Identify which cell holds the provided text, then report its (x, y) central coordinate. 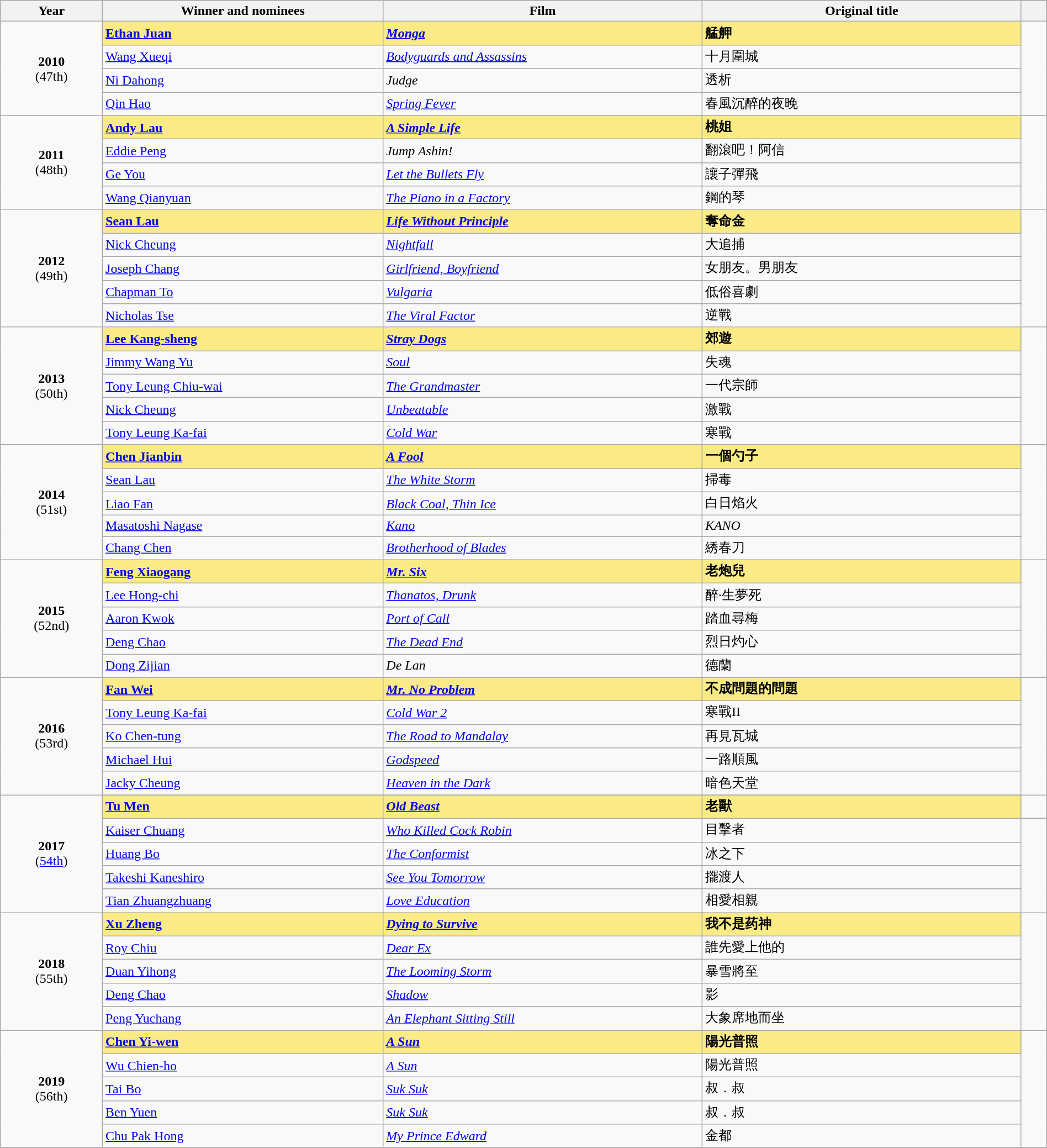
A Simple Life (543, 127)
Roy Chiu (243, 948)
Andy Lau (243, 127)
De Lan (543, 666)
2012(49th) (52, 268)
女朋友。男朋友 (861, 268)
Jacky Cheung (243, 783)
綉春刀 (861, 548)
Lee Kang-sheng (243, 339)
Original title (861, 11)
一個勺子 (861, 456)
暗色天堂 (861, 783)
冰之下 (861, 854)
2011(48th) (52, 162)
An Elephant Sitting Still (543, 1019)
Eddie Peng (243, 151)
Stray Dogs (543, 339)
Ni Dahong (243, 81)
Judge (543, 81)
大象席地而坐 (861, 1019)
Tai Bo (243, 1089)
Brotherhood of Blades (543, 548)
Dong Zijian (243, 666)
Tony Leung Chiu-wai (243, 386)
Soul (543, 362)
Dear Ex (543, 948)
Fan Wei (243, 689)
寒戰II (861, 713)
老炮兒 (861, 571)
2015(52nd) (52, 619)
Black Coal, Thin Ice (543, 504)
低俗喜劇 (861, 292)
Godspeed (543, 760)
激戰 (861, 410)
不成問題的問題 (861, 689)
翻滾吧！阿信 (861, 151)
誰先愛上他的 (861, 948)
Huang Bo (243, 854)
烈日灼心 (861, 642)
Cold War (543, 433)
The Grandmaster (543, 386)
醉·生夢死 (861, 596)
春風沉醉的夜晚 (861, 104)
十月圍城 (861, 56)
我不是药神 (861, 925)
Tian Zhuangzhuang (243, 901)
Masatoshi Nagase (243, 526)
2014(51st) (52, 502)
一路順風 (861, 760)
Ethan Juan (243, 33)
失魂 (861, 362)
Lee Hong-chi (243, 596)
2017(54th) (52, 854)
逆戰 (861, 316)
Girlfriend, Boyfriend (543, 268)
Life Without Principle (543, 221)
奪命金 (861, 221)
Bodyguards and Assassins (543, 56)
Michael Hui (243, 760)
擺渡人 (861, 877)
影 (861, 994)
KANO (861, 526)
桃姐 (861, 127)
Spring Fever (543, 104)
讓子彈飛 (861, 175)
The Looming Storm (543, 971)
Takeshi Kaneshiro (243, 877)
Duan Yihong (243, 971)
Mr. No Problem (543, 689)
德蘭 (861, 666)
The Piano in a Factory (543, 198)
Nightfall (543, 245)
Nicholas Tse (243, 316)
大追捕 (861, 245)
Year (52, 11)
Kano (543, 526)
Shadow (543, 994)
Chang Chen (243, 548)
老獸 (861, 807)
Chapman To (243, 292)
The Dead End (543, 642)
Xu Zheng (243, 925)
Feng Xiaogang (243, 571)
Chen Yi-wen (243, 1042)
艋舺 (861, 33)
Mr. Six (543, 571)
The Viral Factor (543, 316)
Ben Yuen (243, 1113)
My Prince Edward (543, 1136)
Unbeatable (543, 410)
暴雪將至 (861, 971)
The Conformist (543, 854)
Kaiser Chuang (243, 830)
Wu Chien-ho (243, 1065)
透析 (861, 81)
寒戰 (861, 433)
Ko Chen-tung (243, 736)
踏血尋梅 (861, 619)
Chen Jianbin (243, 456)
The Road to Mandalay (543, 736)
Joseph Chang (243, 268)
2018(55th) (52, 971)
Old Beast (543, 807)
Winner and nominees (243, 11)
2019(56th) (52, 1088)
Wang Xueqi (243, 56)
The White Storm (543, 481)
Jump Ashin! (543, 151)
Monga (543, 33)
Ge You (243, 175)
金都 (861, 1136)
Film (543, 11)
掃毒 (861, 481)
Port of Call (543, 619)
Heaven in the Dark (543, 783)
鋼的琴 (861, 198)
2010(47th) (52, 69)
Liao Fan (243, 504)
Peng Yuchang (243, 1019)
2013(50th) (52, 386)
Who Killed Cock Robin (543, 830)
Qin Hao (243, 104)
A Fool (543, 456)
一代宗師 (861, 386)
Jimmy Wang Yu (243, 362)
See You Tomorrow (543, 877)
白日焰火 (861, 504)
Let the Bullets Fly (543, 175)
Vulgaria (543, 292)
相愛相親 (861, 901)
Aaron Kwok (243, 619)
Dying to Survive (543, 925)
目擊者 (861, 830)
Wang Qianyuan (243, 198)
Tu Men (243, 807)
Thanatos, Drunk (543, 596)
Chu Pak Hong (243, 1136)
再見瓦城 (861, 736)
Cold War 2 (543, 713)
Love Education (543, 901)
郊遊 (861, 339)
2016(53rd) (52, 736)
